Detect which cell encompasses the target text, then output its (X, Y) center coordinate. 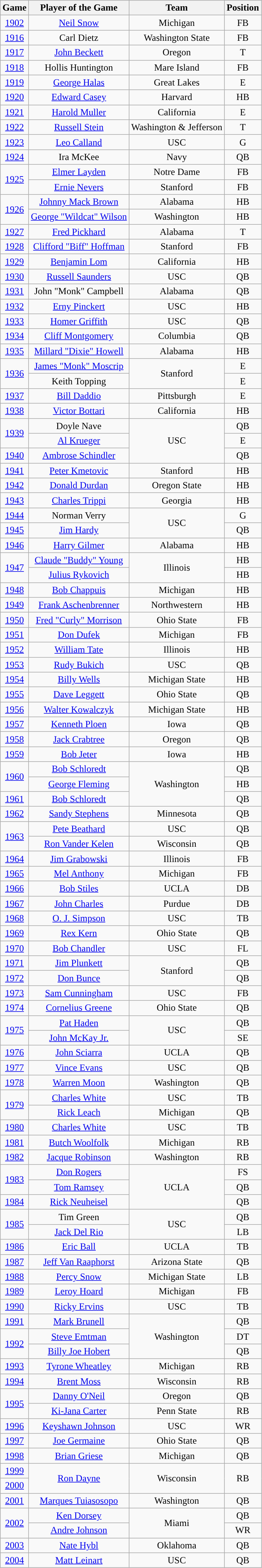
Benjamin Lom (79, 262)
1973 (15, 993)
1996 (15, 1426)
Tyrone Wheatley (79, 1366)
Al Krueger (79, 441)
2003 (15, 1545)
1935 (15, 351)
Doyle Nave (79, 426)
1949 (15, 605)
1967 (15, 903)
Brent Moss (79, 1381)
Mark Brunell (79, 1321)
1971 (15, 963)
George "Wildcat" Wilson (79, 217)
1952 (15, 649)
Charles Trippi (79, 500)
Georgia (176, 500)
Bill Daddio (79, 396)
Peter Kmetovic (79, 471)
John Beckett (79, 53)
Cornelius Greene (79, 1008)
Leroy Hoard (79, 1292)
1940 (15, 456)
1994 (15, 1381)
Cliff Montgomery (79, 336)
DT (243, 1336)
1950 (15, 620)
Navy (176, 157)
Jack Del Rio (79, 1232)
1969 (15, 933)
2002 (15, 1523)
1966 (15, 888)
Ki-Jana Carter (79, 1411)
Eric Ball (79, 1247)
1948 (15, 590)
Billy Joe Hobert (79, 1351)
1947 (15, 568)
1932 (15, 306)
1928 (15, 247)
John Sciarra (79, 1053)
1926 (15, 209)
Team (176, 8)
William Tate (79, 649)
Don Dufek (79, 635)
Jim Grabowski (79, 859)
1977 (15, 1068)
Percy Snow (79, 1277)
Jim Plunkett (79, 963)
1902 (15, 23)
2000 (15, 1486)
Norman Verry (79, 515)
1917 (15, 53)
Ken Dorsey (79, 1515)
1984 (15, 1202)
1986 (15, 1247)
1925 (15, 179)
O. J. Simpson (79, 919)
Ricky Ervins (79, 1306)
1980 (15, 1127)
Donald Durdan (79, 486)
Ira McKee (79, 157)
Bob Jeter (79, 754)
1957 (15, 724)
Pat Haden (79, 1023)
1983 (15, 1180)
1929 (15, 262)
1959 (15, 754)
Jeff Van Raaphorst (79, 1262)
Frank Aschenbrenner (79, 605)
Russell Stein (79, 127)
1989 (15, 1292)
1961 (15, 799)
1999 (15, 1471)
1985 (15, 1224)
Notre Dame (176, 172)
Miami (176, 1523)
Bob Chandler (79, 948)
Harvard (176, 97)
1936 (15, 373)
Leo Calland (79, 142)
Danny O'Neil (79, 1396)
Joe Germaine (79, 1441)
1981 (15, 1142)
Edward Casey (79, 97)
1954 (15, 680)
Great Lakes (176, 82)
1988 (15, 1277)
Brian Griese (79, 1456)
1953 (15, 665)
Northwestern (176, 605)
Andre Johnson (79, 1530)
1991 (15, 1321)
Sam Cunningham (79, 993)
Matt Leinart (79, 1560)
Don Rogers (79, 1172)
Ron Vander Kelen (79, 844)
Oklahoma (176, 1545)
Fred "Curly" Morrison (79, 620)
Jim Hardy (79, 530)
Dave Leggett (79, 695)
George Halas (79, 82)
Mare Island (176, 67)
John "Monk" Campbell (79, 291)
Vince Evans (79, 1068)
1956 (15, 709)
1920 (15, 97)
Billy Wells (79, 680)
Steve Emtman (79, 1336)
1934 (15, 336)
Pete Beathard (79, 829)
1955 (15, 695)
2001 (15, 1501)
FL (243, 948)
Sandy Stephens (79, 814)
Marques Tuiasosopo (79, 1501)
1987 (15, 1262)
1945 (15, 530)
Claude "Buddy" Young (79, 560)
Player of the Game (79, 8)
Neil Snow (79, 23)
Jack Crabtree (79, 739)
1944 (15, 515)
Bob Stiles (79, 888)
1965 (15, 873)
Keith Topping (79, 381)
Penn State (176, 1411)
2004 (15, 1560)
1982 (15, 1157)
Julius Rykovich (79, 575)
Game (15, 8)
1921 (15, 112)
Purdue (176, 903)
Pittsburgh (176, 396)
Rick Neuheisel (79, 1202)
Hollis Huntington (79, 67)
1995 (15, 1404)
1918 (15, 67)
1930 (15, 276)
Butch Woolfolk (79, 1142)
1931 (15, 291)
Ernie Nevers (79, 187)
Erny Pinckert (79, 306)
Kenneth Ploen (79, 724)
James "Monk" Moscrip (79, 366)
George Fleming (79, 784)
1976 (15, 1053)
Tom Ramsey (79, 1187)
1951 (15, 635)
1962 (15, 814)
Washington State (176, 38)
1972 (15, 978)
Rudy Bukich (79, 665)
Millard "Dixie" Howell (79, 351)
1937 (15, 396)
Russell Saunders (79, 276)
Walter Kowalczyk (79, 709)
Warren Moon (79, 1082)
FS (243, 1172)
John McKay Jr. (79, 1038)
1979 (15, 1105)
1978 (15, 1082)
Mel Anthony (79, 873)
1941 (15, 471)
Bob Chappuis (79, 590)
Oregon State (176, 486)
1923 (15, 142)
1964 (15, 859)
Ron Dayne (79, 1478)
Don Bunce (79, 978)
1998 (15, 1456)
Harry Gilmer (79, 545)
Jacque Robinson (79, 1157)
Ambrose Schindler (79, 456)
1974 (15, 1008)
Johnny Mack Brown (79, 202)
Harold Muller (79, 112)
Arizona State (176, 1262)
1997 (15, 1441)
1924 (15, 157)
Rick Leach (79, 1112)
1933 (15, 321)
1919 (15, 82)
1960 (15, 777)
Keyshawn Johnson (79, 1426)
1942 (15, 486)
Minnesota (176, 814)
Tim Green (79, 1217)
1968 (15, 919)
1963 (15, 836)
John Charles (79, 903)
Fred Pickhard (79, 232)
1922 (15, 127)
1916 (15, 38)
1970 (15, 948)
1975 (15, 1030)
1992 (15, 1344)
1939 (15, 433)
1927 (15, 232)
Position (243, 8)
1938 (15, 411)
Clifford "Biff" Hoffman (79, 247)
Rex Kern (79, 933)
Elmer Layden (79, 172)
1993 (15, 1366)
SE (243, 1038)
Homer Griffith (79, 321)
Nate Hybl (79, 1545)
1990 (15, 1306)
Washington & Jefferson (176, 127)
Victor Bottari (79, 411)
Columbia (176, 336)
1958 (15, 739)
Carl Dietz (79, 38)
1946 (15, 545)
1943 (15, 500)
